Determine the (X, Y) coordinate at the center of the cell enclosing the given text.  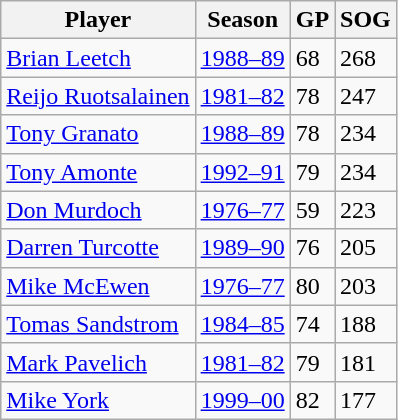
Mike York (98, 400)
Tony Granato (98, 134)
Player (98, 20)
GP (312, 20)
1999–00 (242, 400)
76 (312, 248)
203 (366, 286)
Don Murdoch (98, 210)
Season (242, 20)
1992–91 (242, 172)
Reijo Ruotsalainen (98, 96)
59 (312, 210)
74 (312, 324)
Mark Pavelich (98, 362)
188 (366, 324)
SOG (366, 20)
205 (366, 248)
68 (312, 58)
1989–90 (242, 248)
Mike McEwen (98, 286)
223 (366, 210)
181 (366, 362)
80 (312, 286)
177 (366, 400)
Tomas Sandstrom (98, 324)
268 (366, 58)
Darren Turcotte (98, 248)
1984–85 (242, 324)
247 (366, 96)
82 (312, 400)
Brian Leetch (98, 58)
Tony Amonte (98, 172)
